Find where the given text appears and provide that cell's center as (x, y) coordinate. 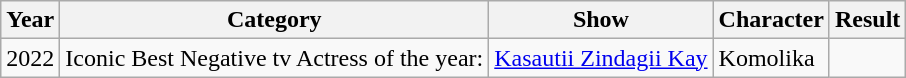
Category (274, 20)
Result (867, 20)
Character (771, 20)
Komolika (771, 58)
Iconic Best Negative tv Actress of the year: (274, 58)
2022 (30, 58)
Kasautii Zindagii Kay (601, 58)
Show (601, 20)
Year (30, 20)
